For the text-containing cell, return its midpoint in (X, Y) coordinate format. 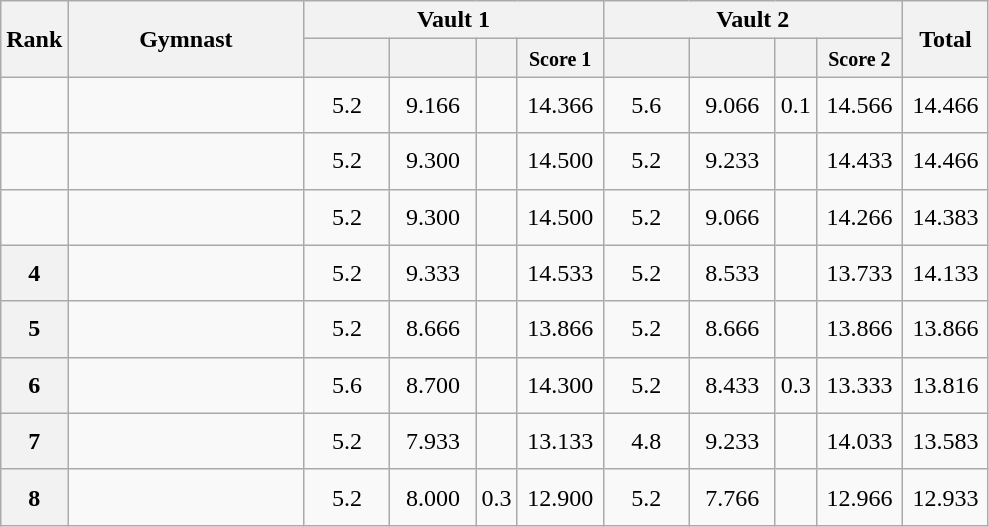
6 (34, 385)
4.8 (646, 441)
13.816 (945, 385)
Total (945, 39)
14.566 (859, 105)
8.533 (732, 273)
14.133 (945, 273)
5 (34, 329)
14.533 (560, 273)
Gymnast (186, 39)
Score 2 (859, 58)
13.333 (859, 385)
12.966 (859, 497)
13.583 (945, 441)
12.900 (560, 497)
14.300 (560, 385)
0.1 (796, 105)
12.933 (945, 497)
13.133 (560, 441)
14.266 (859, 217)
4 (34, 273)
Score 1 (560, 58)
7.766 (732, 497)
13.733 (859, 273)
8.700 (433, 385)
7 (34, 441)
Vault 1 (454, 20)
14.433 (859, 161)
14.383 (945, 217)
14.366 (560, 105)
9.166 (433, 105)
Rank (34, 39)
8.433 (732, 385)
8 (34, 497)
14.033 (859, 441)
7.933 (433, 441)
9.333 (433, 273)
8.000 (433, 497)
Vault 2 (752, 20)
